Output the (x, y) coordinate of the center of the cell containing the given text.  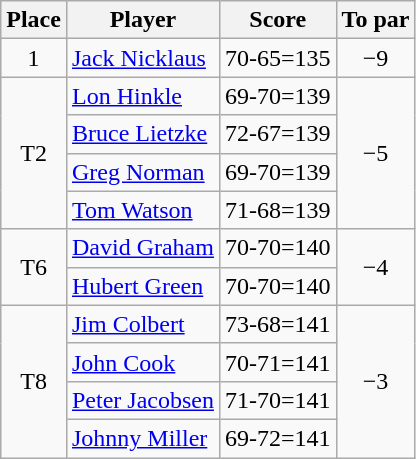
−4 (376, 267)
To par (376, 20)
69-72=141 (278, 438)
70-71=141 (278, 362)
David Graham (142, 248)
T6 (34, 267)
Jack Nicklaus (142, 58)
1 (34, 58)
Place (34, 20)
71-70=141 (278, 400)
T2 (34, 153)
72-67=139 (278, 134)
T8 (34, 381)
−5 (376, 153)
Hubert Green (142, 286)
73-68=141 (278, 324)
Greg Norman (142, 172)
70-65=135 (278, 58)
Player (142, 20)
John Cook (142, 362)
−9 (376, 58)
−3 (376, 381)
71-68=139 (278, 210)
Score (278, 20)
Jim Colbert (142, 324)
Peter Jacobsen (142, 400)
Tom Watson (142, 210)
Bruce Lietzke (142, 134)
Johnny Miller (142, 438)
Lon Hinkle (142, 96)
